Extract the [x, y] coordinate from the center of the cell holding the provided text.  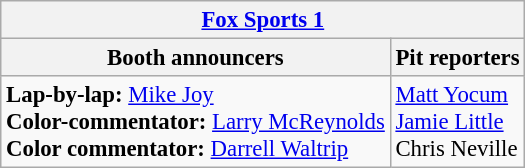
Booth announcers [196, 58]
Fox Sports 1 [263, 20]
Pit reporters [458, 58]
Matt YocumJamie LittleChris Neville [458, 122]
Lap-by-lap: Mike JoyColor-commentator: Larry McReynoldsColor commentator: Darrell Waltrip [196, 122]
